Scan for the cell matching the given text and deliver its [X, Y] coordinate at center. 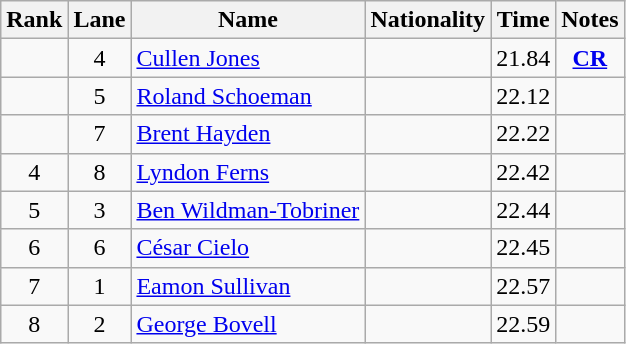
CR [590, 58]
Rank [34, 20]
22.59 [524, 324]
22.22 [524, 134]
3 [100, 210]
Notes [590, 20]
Lane [100, 20]
Name [248, 20]
22.45 [524, 248]
22.57 [524, 286]
Brent Hayden [248, 134]
Nationality [428, 20]
César Cielo [248, 248]
21.84 [524, 58]
Ben Wildman-Tobriner [248, 210]
1 [100, 286]
22.44 [524, 210]
Eamon Sullivan [248, 286]
Time [524, 20]
22.12 [524, 96]
2 [100, 324]
22.42 [524, 172]
George Bovell [248, 324]
Roland Schoeman [248, 96]
Lyndon Ferns [248, 172]
Cullen Jones [248, 58]
